From the cell containing the given text, extract its center point as [X, Y] coordinate. 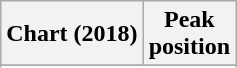
Peakposition [189, 34]
Chart (2018) [72, 34]
